Provide the [x, y] coordinate of the cell's center where the given text is located.  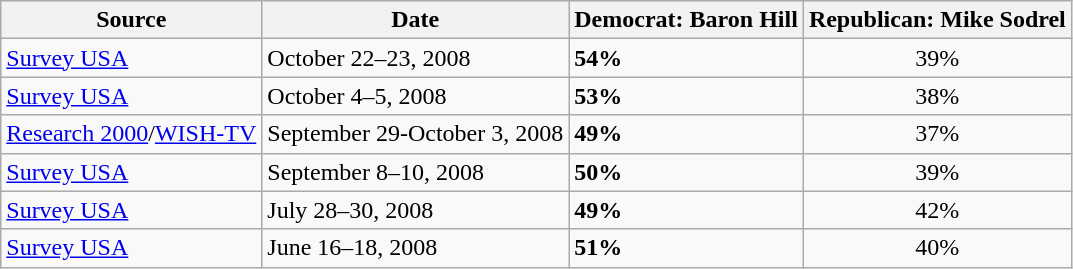
38% [937, 96]
Date [416, 20]
54% [686, 58]
42% [937, 210]
September 29-October 3, 2008 [416, 134]
53% [686, 96]
50% [686, 172]
40% [937, 248]
37% [937, 134]
October 4–5, 2008 [416, 96]
June 16–18, 2008 [416, 248]
Democrat: Baron Hill [686, 20]
September 8–10, 2008 [416, 172]
Source [132, 20]
July 28–30, 2008 [416, 210]
Republican: Mike Sodrel [937, 20]
Research 2000/WISH-TV [132, 134]
October 22–23, 2008 [416, 58]
51% [686, 248]
